Identify which cell holds the provided text, then report its [x, y] central coordinate. 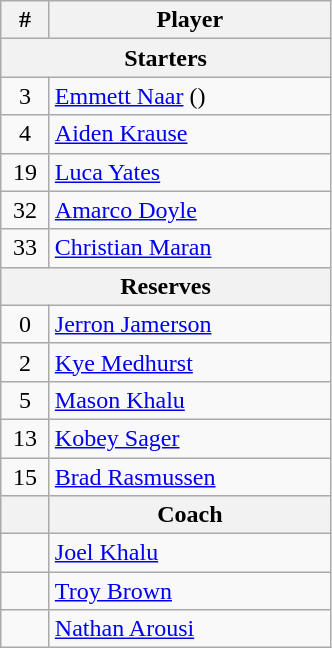
Player [190, 20]
13 [26, 438]
Troy Brown [190, 591]
Kobey Sager [190, 438]
# [26, 20]
0 [26, 324]
3 [26, 96]
33 [26, 248]
Starters [166, 58]
Coach [190, 515]
32 [26, 210]
Amarco Doyle [190, 210]
Kye Medhurst [190, 362]
5 [26, 400]
2 [26, 362]
Joel Khalu [190, 553]
Aiden Krause [190, 134]
19 [26, 172]
4 [26, 134]
Nathan Arousi [190, 629]
Jerron Jamerson [190, 324]
Luca Yates [190, 172]
15 [26, 477]
Christian Maran [190, 248]
Emmett Naar () [190, 96]
Mason Khalu [190, 400]
Reserves [166, 286]
Brad Rasmussen [190, 477]
